From the cell containing the given text, extract its center point as (x, y) coordinate. 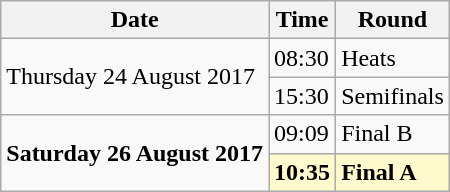
15:30 (302, 96)
Date (135, 20)
Round (393, 20)
Final B (393, 134)
Time (302, 20)
Thursday 24 August 2017 (135, 77)
09:09 (302, 134)
Semifinals (393, 96)
10:35 (302, 172)
Final A (393, 172)
Heats (393, 58)
08:30 (302, 58)
Saturday 26 August 2017 (135, 153)
